Identify which cell holds the provided text, then report its [x, y] central coordinate. 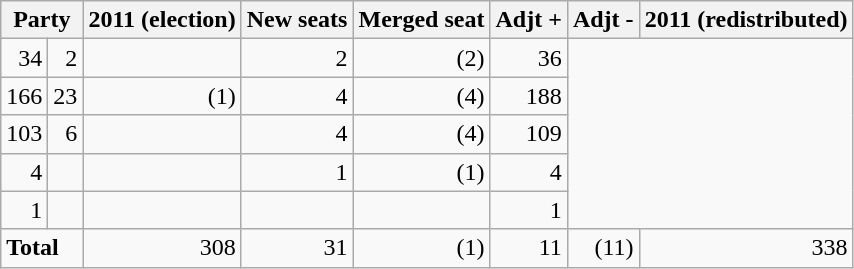
Adjt + [528, 20]
Party [42, 20]
109 [528, 134]
31 [297, 248]
Adjt - [603, 20]
34 [24, 58]
36 [528, 58]
Total [42, 248]
308 [162, 248]
2011 (election) [162, 20]
166 [24, 96]
New seats [297, 20]
338 [746, 248]
23 [66, 96]
11 [528, 248]
2011 (redistributed) [746, 20]
188 [528, 96]
(11) [603, 248]
Merged seat [422, 20]
(2) [422, 58]
6 [66, 134]
103 [24, 134]
